Output the [x, y] coordinate of the center of the cell containing the given text.  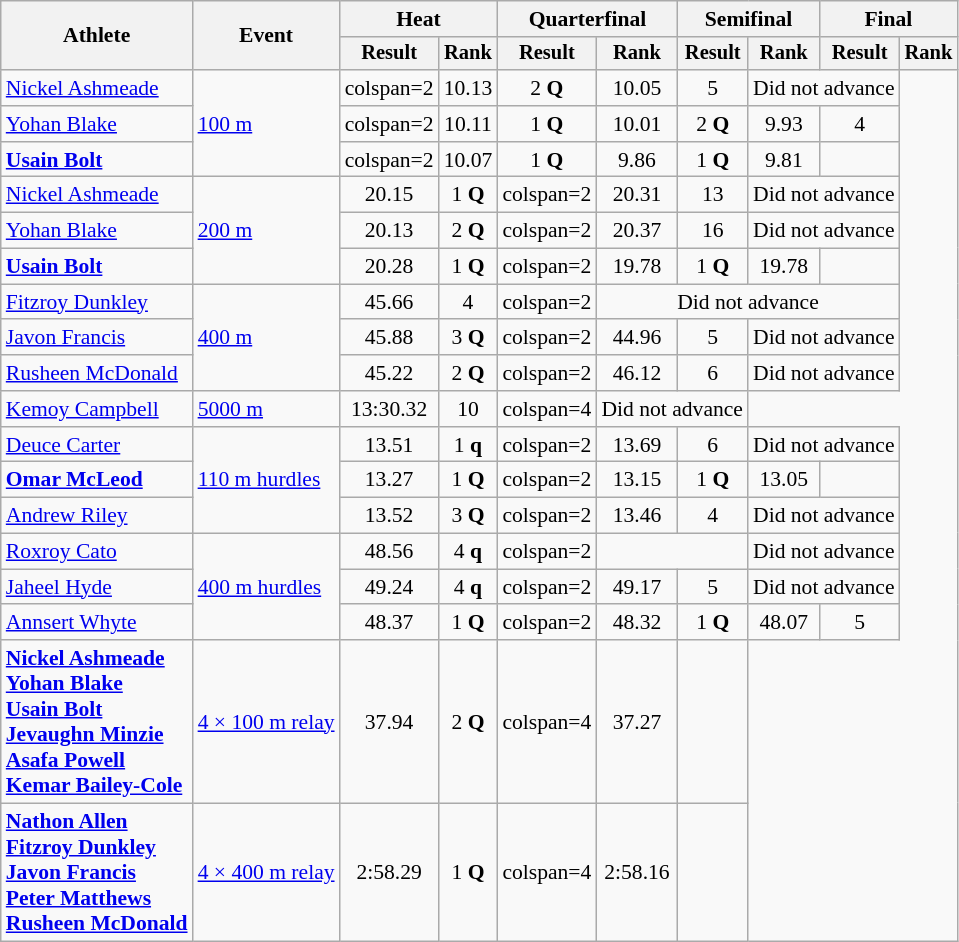
100 m [266, 124]
13.05 [784, 480]
1 q [468, 445]
Annsert Whyte [97, 623]
4 × 100 m relay [266, 722]
Fitzroy Dunkley [97, 302]
9.93 [784, 124]
200 m [266, 230]
48.37 [390, 623]
Nickel AshmeadeYohan BlakeUsain BoltJevaughn MinzieAsafa PowellKemar Bailey-Cole [97, 722]
Rusheen McDonald [97, 373]
10.11 [468, 124]
110 m hurdles [266, 480]
Jaheel Hyde [97, 587]
Event [266, 36]
9.81 [784, 160]
20.28 [390, 267]
13.69 [636, 445]
Semifinal [749, 19]
10.13 [468, 88]
Kemoy Campbell [97, 409]
45.88 [390, 338]
Nathon AllenFitzroy DunkleyJavon FrancisPeter MatthewsRusheen McDonald [97, 873]
13.15 [636, 480]
2:58.16 [636, 873]
Omar McLeod [97, 480]
44.96 [636, 338]
20.37 [636, 231]
20.31 [636, 195]
46.12 [636, 373]
10.07 [468, 160]
13 [713, 195]
13.51 [390, 445]
Final [889, 19]
Quarterfinal [587, 19]
13:30.32 [390, 409]
45.22 [390, 373]
49.17 [636, 587]
48.32 [636, 623]
400 m [266, 338]
2:58.29 [390, 873]
49.24 [390, 587]
Javon Francis [97, 338]
4 × 400 m relay [266, 873]
37.94 [390, 722]
16 [713, 231]
10.05 [636, 88]
10.01 [636, 124]
48.56 [390, 552]
13.52 [390, 516]
37.27 [636, 722]
20.13 [390, 231]
5000 m [266, 409]
20.15 [390, 195]
10 [468, 409]
45.66 [390, 302]
Deuce Carter [97, 445]
13.27 [390, 480]
9.86 [636, 160]
Heat [419, 19]
Roxroy Cato [97, 552]
13.46 [636, 516]
Andrew Riley [97, 516]
48.07 [784, 623]
400 m hurdles [266, 588]
Athlete [97, 36]
